For the text-containing cell, return its midpoint in [x, y] coordinate format. 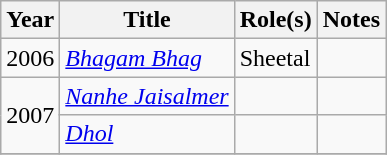
Notes [351, 20]
Sheetal [276, 58]
Title [147, 20]
Nanhe Jaisalmer [147, 96]
Year [30, 20]
Dhol [147, 134]
2007 [30, 115]
Bhagam Bhag [147, 58]
Role(s) [276, 20]
2006 [30, 58]
